Output the (X, Y) coordinate of the center of the cell containing the given text.  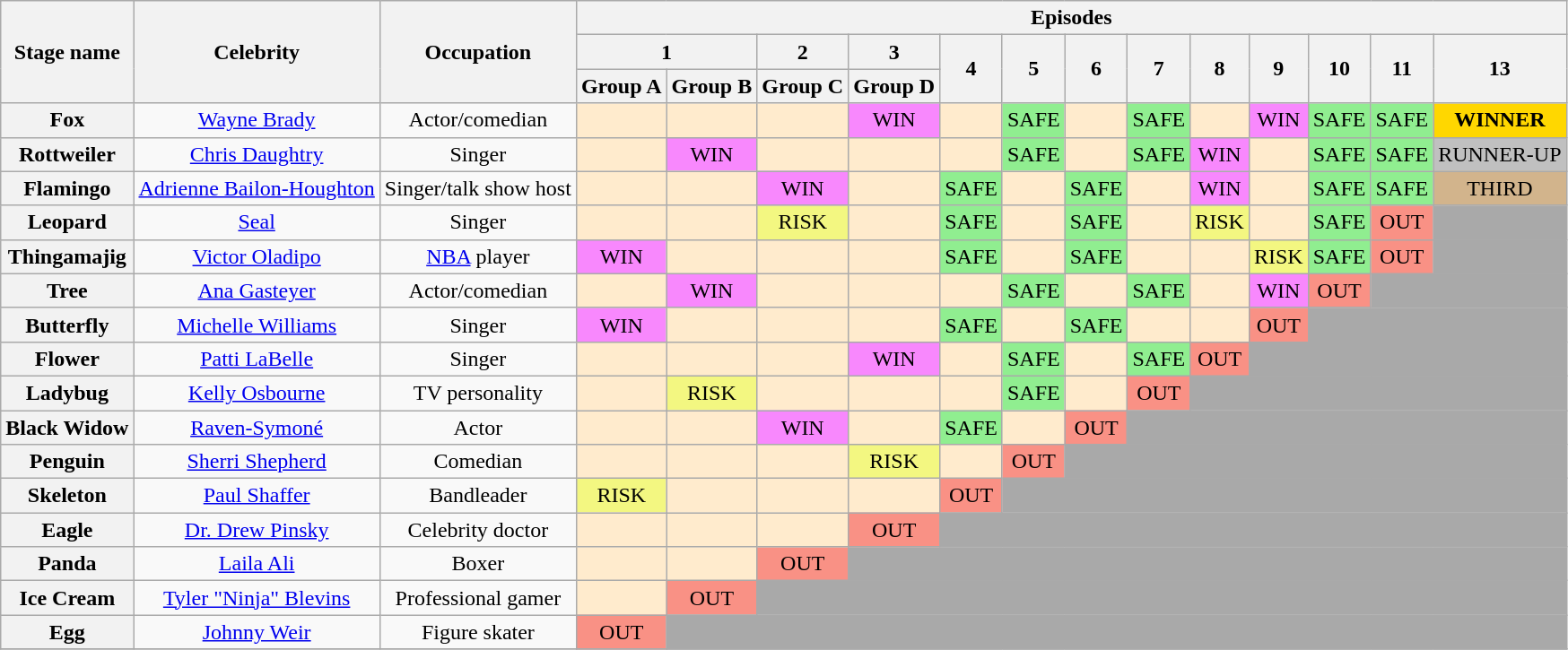
Celebrity (257, 52)
Ice Cream (67, 598)
Group D (894, 86)
Skeleton (67, 496)
Episodes (1071, 18)
Dr. Drew Pinsky (257, 530)
Ladybug (67, 393)
Thingamajig (67, 256)
THIRD (1500, 188)
Ana Gasteyer (257, 290)
Figure skater (477, 632)
9 (1278, 69)
Panda (67, 564)
Seal (257, 222)
Boxer (477, 564)
Adrienne Bailon-Houghton (257, 188)
Wayne Brady (257, 120)
Sherri Shepherd (257, 462)
1 (666, 52)
Tree (67, 290)
7 (1159, 69)
Group C (803, 86)
10 (1339, 69)
Paul Shaffer (257, 496)
Fox (67, 120)
Johnny Weir (257, 632)
NBA player (477, 256)
Bandleader (477, 496)
Celebrity doctor (477, 530)
Group B (712, 86)
Leopard (67, 222)
Singer/talk show host (477, 188)
Professional gamer (477, 598)
Kelly Osbourne (257, 393)
Flamingo (67, 188)
5 (1033, 69)
Comedian (477, 462)
Victor Oladipo (257, 256)
Butterfly (67, 325)
13 (1500, 69)
Egg (67, 632)
Raven-Symoné (257, 428)
11 (1402, 69)
Stage name (67, 52)
Group A (621, 86)
Chris Daughtry (257, 154)
Black Widow (67, 428)
6 (1096, 69)
Laila Ali (257, 564)
Eagle (67, 530)
Occupation (477, 52)
RUNNER-UP (1500, 154)
Patti LaBelle (257, 359)
Tyler "Ninja" Blevins (257, 598)
3 (894, 52)
Actor (477, 428)
Penguin (67, 462)
Rottweiler (67, 154)
WINNER (1500, 120)
4 (971, 69)
Flower (67, 359)
Michelle Williams (257, 325)
8 (1220, 69)
2 (803, 52)
TV personality (477, 393)
